Find where the given text appears and provide that cell's center as (x, y) coordinate. 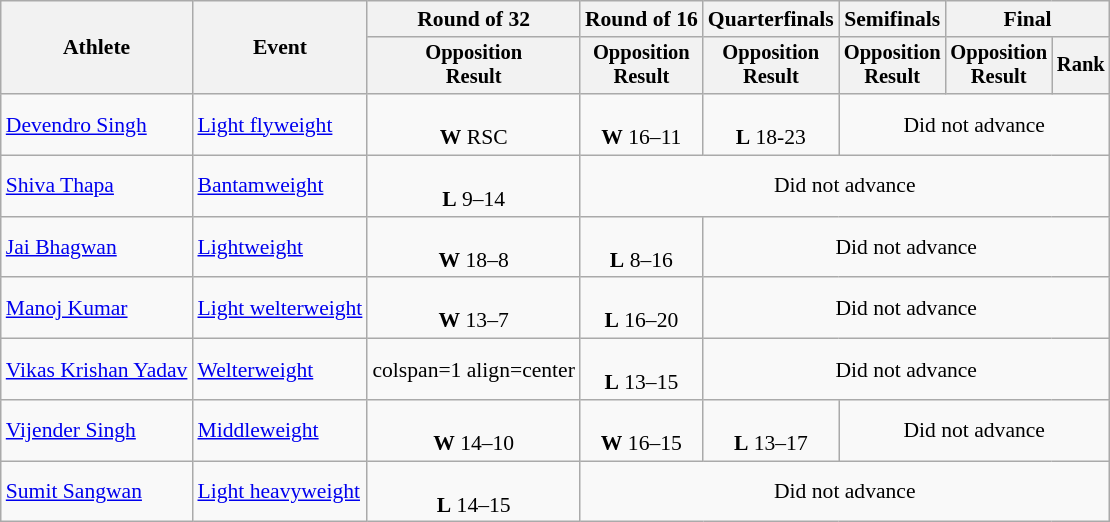
Semifinals (892, 19)
W 16–11 (642, 124)
L 14–15 (473, 492)
Shiva Thapa (97, 186)
Round of 16 (642, 19)
Welterweight (280, 370)
Lightweight (280, 248)
W 18–8 (473, 248)
Light welterweight (280, 308)
Round of 32 (473, 19)
Jai Bhagwan (97, 248)
Vijender Singh (97, 430)
Sumit Sangwan (97, 492)
colspan=1 align=center (473, 370)
L 16–20 (642, 308)
Rank (1081, 66)
Event (280, 48)
Bantamweight (280, 186)
Vikas Krishan Yadav (97, 370)
Devendro Singh (97, 124)
L 13–15 (642, 370)
W 16–15 (642, 430)
W 14–10 (473, 430)
Middleweight (280, 430)
Light flyweight (280, 124)
Quarterfinals (771, 19)
L 9–14 (473, 186)
L 18-23 (771, 124)
W 13–7 (473, 308)
Final (1027, 19)
L 13–17 (771, 430)
Light heavyweight (280, 492)
W RSC (473, 124)
L 8–16 (642, 248)
Athlete (97, 48)
Manoj Kumar (97, 308)
